Extract the [x, y] coordinate from the center of the cell holding the provided text.  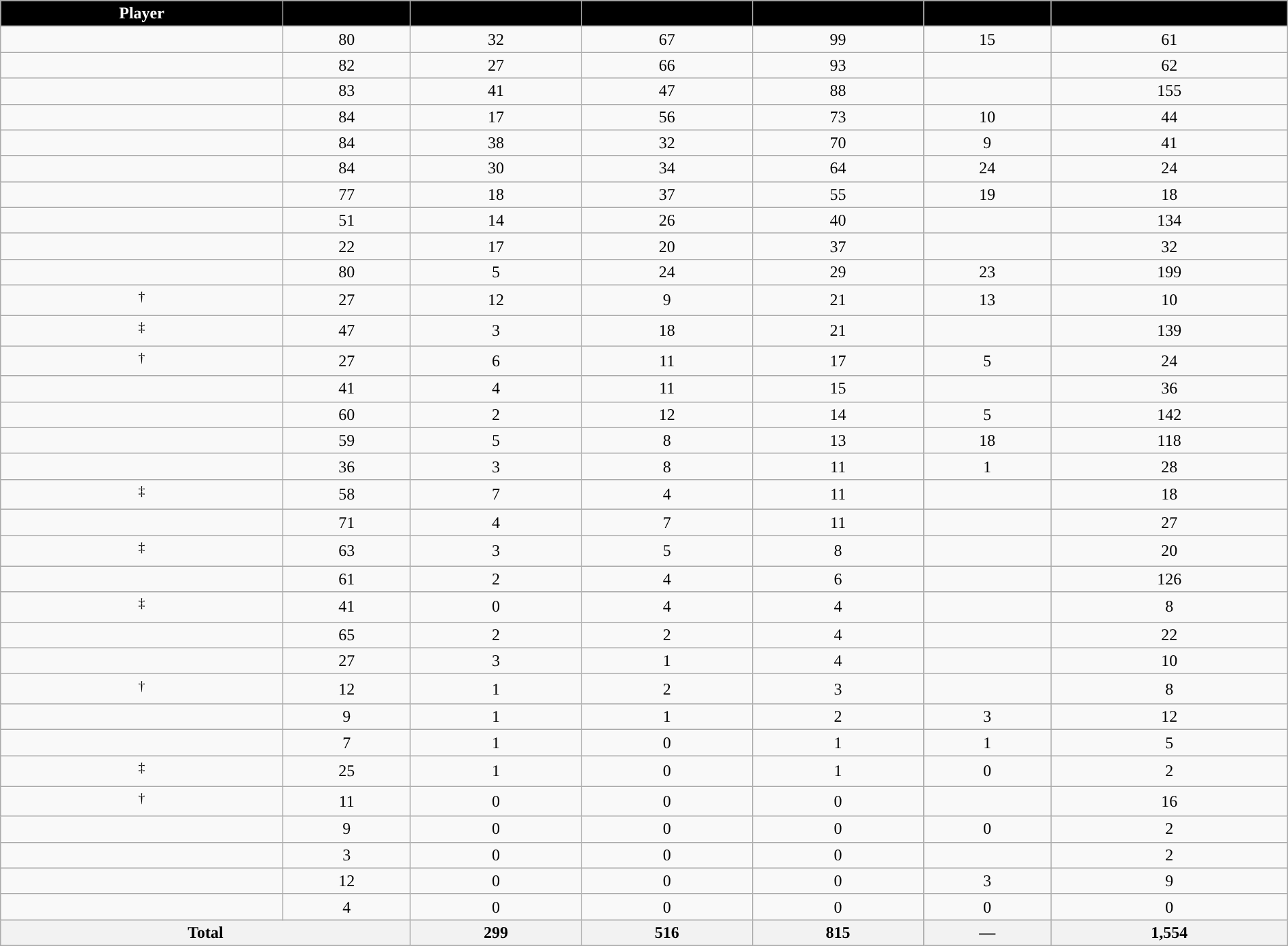
38 [496, 143]
44 [1169, 117]
Total [205, 932]
126 [1169, 579]
59 [346, 440]
71 [346, 523]
34 [667, 169]
25 [346, 771]
23 [987, 272]
299 [496, 932]
83 [346, 91]
93 [838, 65]
29 [838, 272]
67 [667, 39]
16 [1169, 801]
66 [667, 65]
62 [1169, 65]
Player [142, 14]
56 [667, 117]
155 [1169, 91]
70 [838, 143]
40 [838, 220]
815 [838, 932]
— [987, 932]
60 [346, 415]
30 [496, 169]
99 [838, 39]
58 [346, 495]
63 [346, 550]
142 [1169, 415]
516 [667, 932]
1,554 [1169, 932]
82 [346, 65]
88 [838, 91]
64 [838, 169]
134 [1169, 220]
51 [346, 220]
77 [346, 194]
19 [987, 194]
139 [1169, 330]
26 [667, 220]
73 [838, 117]
55 [838, 194]
65 [346, 635]
28 [1169, 466]
118 [1169, 440]
199 [1169, 272]
